Capture the cell that displays the provided text and extract its [x, y] central coordinate. 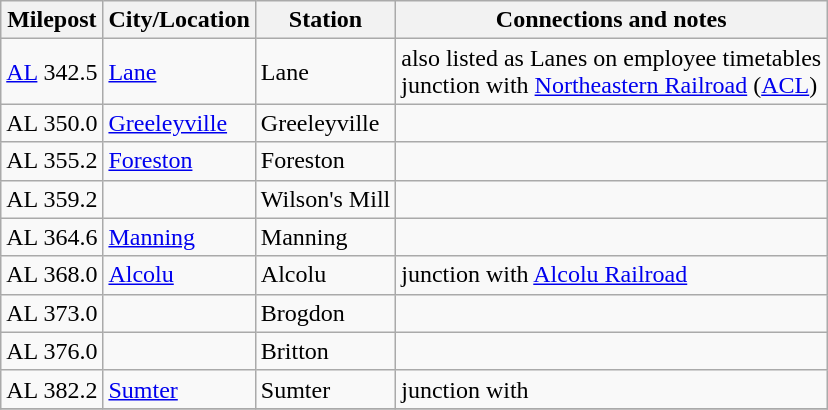
Connections and notes [612, 20]
Milepost [52, 20]
AL 350.0 [52, 123]
junction with [612, 389]
AL 382.2 [52, 389]
AL 373.0 [52, 313]
AL 364.6 [52, 237]
Brogdon [325, 313]
Britton [325, 351]
also listed as Lanes on employee timetablesjunction with Northeastern Railroad (ACL) [612, 72]
AL 359.2 [52, 199]
City/Location [179, 20]
AL 368.0 [52, 275]
junction with Alcolu Railroad [612, 275]
AL 342.5 [52, 72]
Station [325, 20]
Wilson's Mill [325, 199]
AL 376.0 [52, 351]
AL 355.2 [52, 161]
